From the cell containing the given text, extract its center point as (x, y) coordinate. 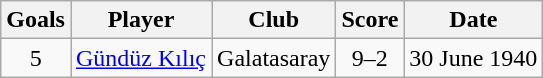
Goals (36, 20)
30 June 1940 (474, 58)
Score (370, 20)
Player (140, 20)
Club (274, 20)
5 (36, 58)
Galatasaray (274, 58)
Gündüz Kılıç (140, 58)
Date (474, 20)
9–2 (370, 58)
